Provide the [x, y] coordinate of the cell's center where the given text is located.  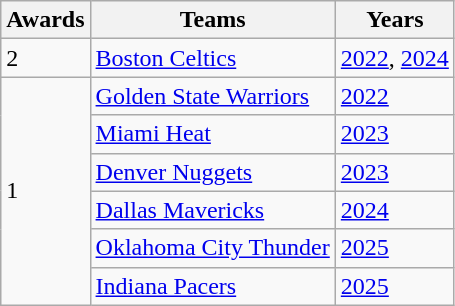
Oklahoma City Thunder [212, 248]
Awards [46, 20]
Miami Heat [212, 134]
Denver Nuggets [212, 172]
Dallas Mavericks [212, 210]
Boston Celtics [212, 58]
Indiana Pacers [212, 286]
2022, 2024 [394, 58]
Teams [212, 20]
2 [46, 58]
2022 [394, 96]
1 [46, 191]
Years [394, 20]
Golden State Warriors [212, 96]
2024 [394, 210]
